Scan for the cell matching the given text and deliver its [x, y] coordinate at center. 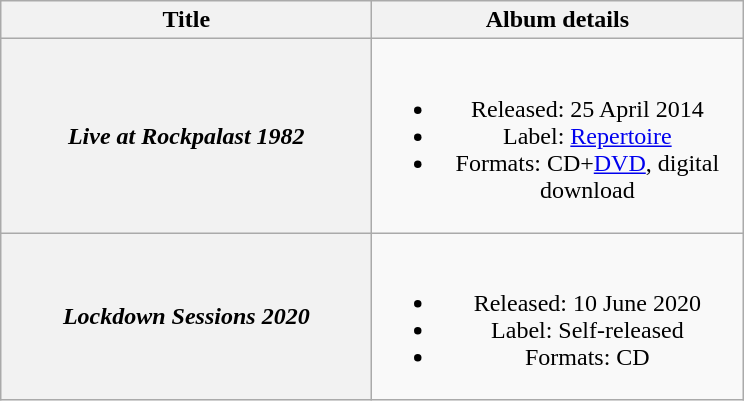
Released: 25 April 2014Label: RepertoireFormats: CD+DVD, digital download [558, 136]
Lockdown Sessions 2020 [186, 316]
Title [186, 20]
Album details [558, 20]
Live at Rockpalast 1982 [186, 136]
Released: 10 June 2020Label: Self-releasedFormats: CD [558, 316]
